Return [x, y] of the center of cell containing provided text 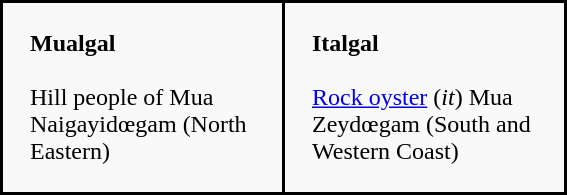
ItalgalRock oyster (it) Mua Zeydœgam (South and Western Coast) [425, 98]
MualgalHill people of Mua Naigayidœgam (North Eastern) [143, 98]
